Determine the (X, Y) coordinate at the center of the cell enclosing the given text.  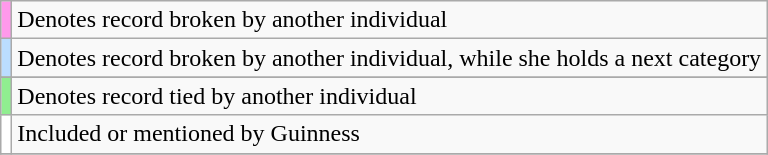
Denotes record broken by another individual, while she holds a next category (390, 58)
Denotes record tied by another individual (390, 96)
Denotes record broken by another individual (390, 20)
Included or mentioned by Guinness (390, 134)
